Detect which cell encompasses the target text, then output its (x, y) center coordinate. 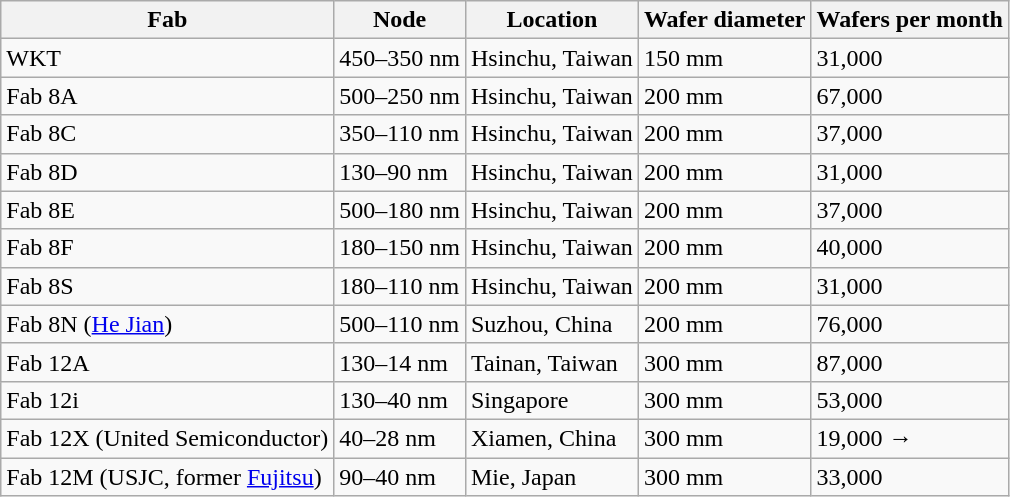
Fab 8E (168, 210)
Fab (168, 20)
Fab 12A (168, 362)
19,000 → (910, 438)
150 mm (724, 58)
Fab 8S (168, 286)
76,000 (910, 324)
Fab 8D (168, 172)
Singapore (552, 400)
Fab 8N (He Jian) (168, 324)
40,000 (910, 248)
Tainan, Taiwan (552, 362)
Wafers per month (910, 20)
Node (400, 20)
500–110 nm (400, 324)
Xiamen, China (552, 438)
40–28 nm (400, 438)
Fab 12i (168, 400)
130–40 nm (400, 400)
130–90 nm (400, 172)
130–14 nm (400, 362)
WKT (168, 58)
87,000 (910, 362)
180–150 nm (400, 248)
67,000 (910, 96)
180–110 nm (400, 286)
Wafer diameter (724, 20)
Location (552, 20)
Fab 12M (USJC, former Fujitsu) (168, 477)
350–110 nm (400, 134)
500–180 nm (400, 210)
Mie, Japan (552, 477)
450–350 nm (400, 58)
Fab 8A (168, 96)
500–250 nm (400, 96)
Fab 8F (168, 248)
33,000 (910, 477)
53,000 (910, 400)
Fab 8C (168, 134)
90–40 nm (400, 477)
Fab 12X (United Semiconductor) (168, 438)
Suzhou, China (552, 324)
